Capture the cell that displays the provided text and extract its [X, Y] central coordinate. 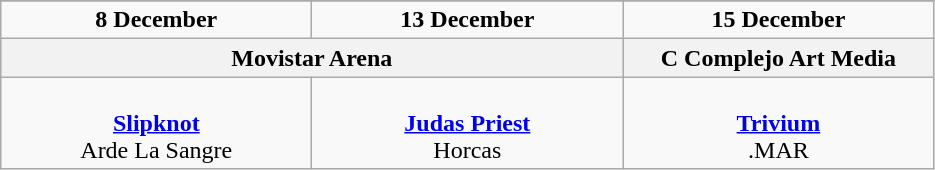
Slipknot Arde La Sangre [156, 123]
Judas Priest Horcas [468, 123]
13 December [468, 20]
Trivium .MAR [778, 123]
8 December [156, 20]
Movistar Arena [312, 58]
C Complejo Art Media [778, 58]
15 December [778, 20]
